Extract the (X, Y) coordinate from the center of the cell holding the provided text.  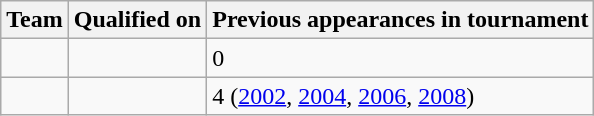
Team (35, 20)
Previous appearances in tournament (400, 20)
Qualified on (137, 20)
4 (2002, 2004, 2006, 2008) (400, 96)
0 (400, 58)
